Determine the (X, Y) coordinate at the center of the cell enclosing the given text.  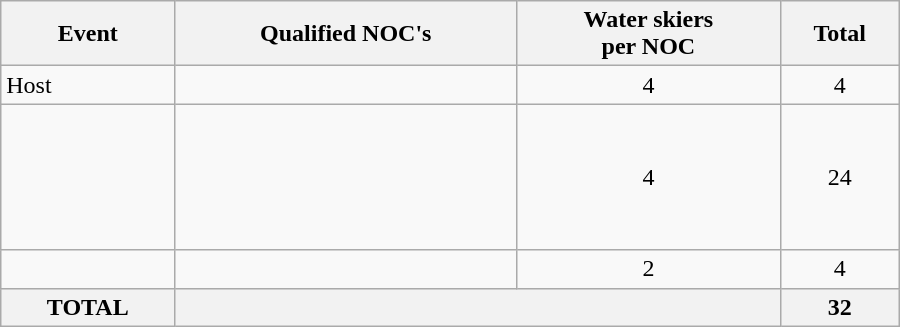
Event (88, 34)
Qualified NOC's (346, 34)
32 (840, 307)
Water skiers per NOC (648, 34)
2 (648, 269)
TOTAL (88, 307)
24 (840, 177)
Host (88, 85)
Total (840, 34)
